Pinpoint the cell where the given text exists, returning its (X, Y) midpoint coordinate. 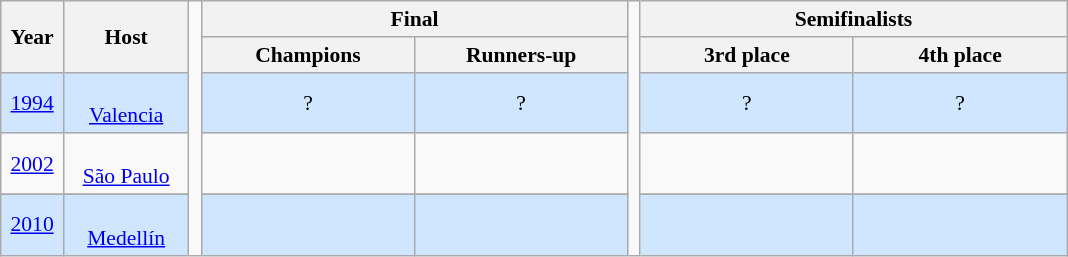
Year (32, 36)
2002 (32, 164)
3rd place (746, 55)
2010 (32, 226)
Final (414, 19)
Champions (308, 55)
Runners-up (522, 55)
1994 (32, 102)
Medellín (126, 226)
São Paulo (126, 164)
Host (126, 36)
4th place (960, 55)
Semifinalists (853, 19)
Valencia (126, 102)
